Extract the (X, Y) coordinate from the center of the cell holding the provided text.  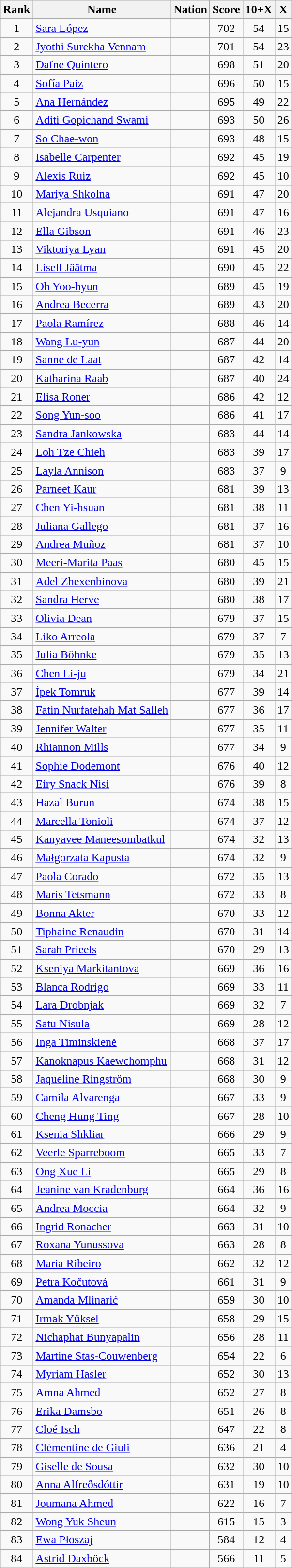
Lara Drobnjak (102, 1005)
Martine Stas-Couwenberg (102, 1355)
81 (16, 1503)
25 (16, 470)
696 (226, 83)
658 (226, 1319)
Blanca Rodrigo (102, 987)
Kseniya Markitantova (102, 968)
Myriam Hasler (102, 1374)
Ewa Płoszaj (102, 1540)
Amna Ahmed (102, 1392)
83 (16, 1540)
Rhiannon Mills (102, 747)
79 (16, 1466)
Chen Li-ju (102, 673)
Andrea Muñoz (102, 544)
18 (16, 342)
Dafne Quintero (102, 65)
Alejandra Usquiano (102, 212)
Sandra Jankowska (102, 434)
Fatin Nurfatehah Mat Salleh (102, 710)
666 (226, 1134)
631 (226, 1485)
77 (16, 1429)
656 (226, 1337)
566 (226, 1558)
Elisa Roner (102, 397)
Layla Annison (102, 470)
Jennifer Walter (102, 729)
701 (226, 47)
662 (226, 1263)
Jeanine van Kradenburg (102, 1190)
Mariya Shkolna (102, 194)
Clémentine de Giuli (102, 1448)
69 (16, 1282)
Giselle de Sousa (102, 1466)
52 (16, 968)
Sophie Dodemont (102, 765)
62 (16, 1153)
55 (16, 1024)
82 (16, 1521)
73 (16, 1355)
Aditi Gopichand Swami (102, 120)
Alexis Ruiz (102, 175)
Rank (16, 10)
Meeri-Marita Paas (102, 563)
X (283, 10)
Ella Gibson (102, 231)
Sandra Herve (102, 600)
Nation (190, 10)
53 (16, 987)
60 (16, 1116)
65 (16, 1208)
651 (226, 1411)
Irmak Yüksel (102, 1319)
67 (16, 1245)
Name (102, 10)
Wong Yuk Sheun (102, 1521)
Song Yun-soo (102, 415)
71 (16, 1319)
Jaqueline Ringström (102, 1079)
Sarah Prieels (102, 950)
Maria Ribeiro (102, 1263)
622 (226, 1503)
70 (16, 1300)
Jyothi Surekha Vennam (102, 47)
84 (16, 1558)
2 (16, 47)
584 (226, 1540)
61 (16, 1134)
615 (226, 1521)
57 (16, 1060)
1 (16, 28)
Eiry Snack Nisi (102, 784)
Cheng Hung Ting (102, 1116)
654 (226, 1355)
Oh Yoo-hyun (102, 286)
Nichaphat Bunyapalin (102, 1337)
Erika Damsbo (102, 1411)
Sanne de Laat (102, 360)
68 (16, 1263)
Petra Kočutová (102, 1282)
Paola Corado (102, 876)
80 (16, 1485)
Amanda Mlinarić (102, 1300)
64 (16, 1190)
Andrea Becerra (102, 305)
Paola Ramírez (102, 323)
78 (16, 1448)
58 (16, 1079)
Loh Tze Chieh (102, 452)
Wang Lu-yun (102, 342)
Ana Hernández (102, 102)
698 (226, 65)
695 (226, 102)
Camila Alvarenga (102, 1097)
75 (16, 1392)
Chen Yi-hsuan (102, 507)
Inga Timinskienė (102, 1042)
74 (16, 1374)
63 (16, 1171)
Andrea Moccia (102, 1208)
Katharina Raab (102, 378)
59 (16, 1097)
Sofía Paiz (102, 83)
Ksenia Shkliar (102, 1134)
So Chae-won (102, 139)
661 (226, 1282)
Viktoriya Lyan (102, 249)
10+X (259, 10)
688 (226, 323)
647 (226, 1429)
Cloé Isch (102, 1429)
Astrid Daxböck (102, 1558)
690 (226, 268)
Adel Zhexenbinova (102, 581)
Kanoknapus Kaewchomphu (102, 1060)
Joumana Ahmed (102, 1503)
Maris Tetsmann (102, 895)
Kanyavee Maneesombatkul (102, 839)
Ingrid Ronacher (102, 1226)
Bonna Akter (102, 913)
659 (226, 1300)
Ong Xue Li (102, 1171)
Lisell Jäätma (102, 268)
Score (226, 10)
Veerle Sparreboom (102, 1153)
636 (226, 1448)
Parneet Kaur (102, 489)
72 (16, 1337)
Isabelle Carpenter (102, 157)
Liko Arreola (102, 637)
Juliana Gallego (102, 526)
Roxana Yunussova (102, 1245)
76 (16, 1411)
İpek Tomruk (102, 692)
702 (226, 28)
66 (16, 1226)
Satu Nisula (102, 1024)
632 (226, 1466)
Małgorzata Kapusta (102, 858)
Sara López (102, 28)
Marcella Tonioli (102, 821)
Olivia Dean (102, 618)
Julia Böhnke (102, 655)
Hazal Burun (102, 802)
Tiphaine Renaudin (102, 931)
56 (16, 1042)
Anna Alfreðsdóttir (102, 1485)
